Pinpoint the cell where the given text exists, returning its [x, y] midpoint coordinate. 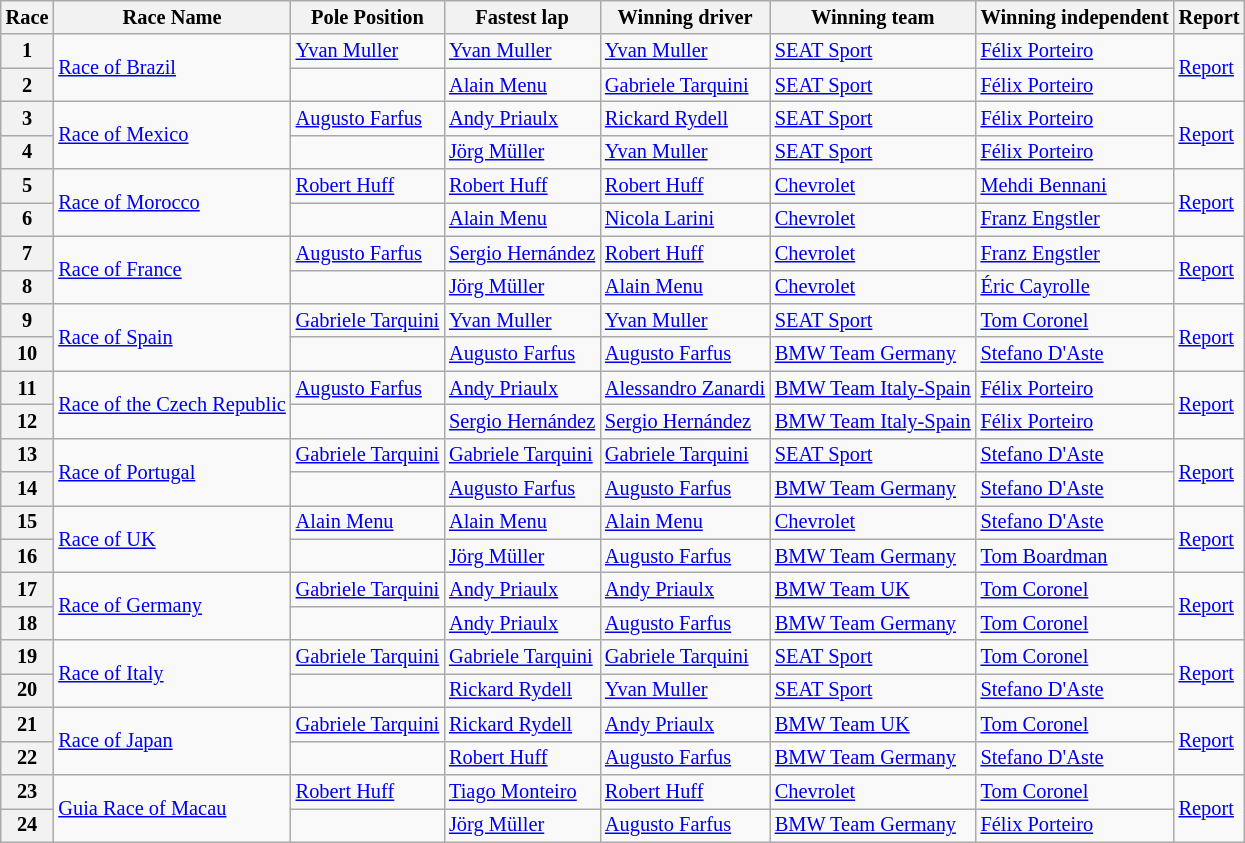
Race of Portugal [172, 472]
Race Name [172, 17]
9 [28, 320]
21 [28, 724]
7 [28, 253]
6 [28, 219]
24 [28, 825]
1 [28, 51]
4 [28, 152]
22 [28, 758]
Mehdi Bennani [1075, 186]
20 [28, 690]
Race of Morocco [172, 202]
Fastest lap [522, 17]
Winning independent [1075, 17]
Alessandro Zanardi [685, 388]
16 [28, 556]
Guia Race of Macau [172, 808]
11 [28, 388]
Race of France [172, 270]
Tiago Monteiro [522, 791]
23 [28, 791]
Race of Japan [172, 740]
Race of Italy [172, 674]
2 [28, 85]
5 [28, 186]
12 [28, 421]
Race [28, 17]
10 [28, 354]
13 [28, 455]
Race of Germany [172, 606]
Pole Position [368, 17]
Race of Mexico [172, 134]
Winning team [873, 17]
18 [28, 623]
Race of the Czech Republic [172, 404]
19 [28, 657]
3 [28, 118]
Race of Spain [172, 336]
Nicola Larini [685, 219]
8 [28, 287]
Race of UK [172, 538]
17 [28, 589]
Race of Brazil [172, 68]
Éric Cayrolle [1075, 287]
Winning driver [685, 17]
Tom Boardman [1075, 556]
14 [28, 489]
15 [28, 522]
